Output the [x, y] coordinate of the center of the cell containing the given text.  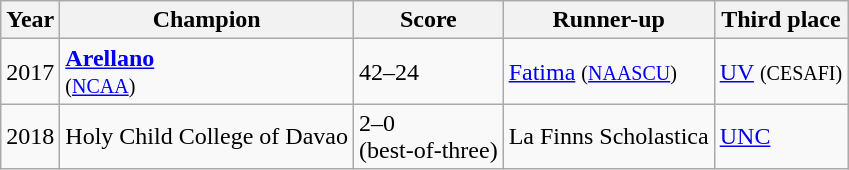
Score [429, 20]
Holy Child College of Davao [207, 136]
Year [30, 20]
UNC [781, 136]
La Finns Scholastica [608, 136]
UV (CESAFI) [781, 72]
42–24 [429, 72]
2017 [30, 72]
Champion [207, 20]
2–0(best-of-three) [429, 136]
Third place [781, 20]
Fatima (NAASCU) [608, 72]
2018 [30, 136]
Arellano(NCAA) [207, 72]
Runner-up [608, 20]
